For the text-containing cell, return its midpoint in [x, y] coordinate format. 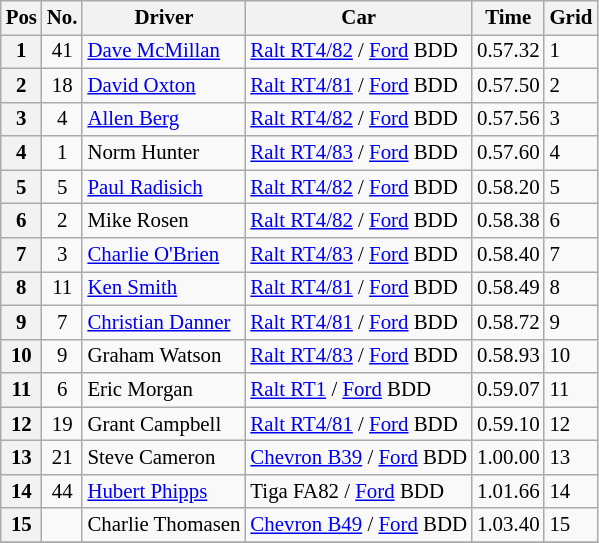
Grant Campbell [164, 424]
0.57.56 [508, 119]
Car [358, 18]
1.01.66 [508, 491]
0.58.38 [508, 221]
Chevron B39 / Ford BDD [358, 458]
Norm Hunter [164, 153]
1.03.40 [508, 525]
21 [62, 458]
0.58.93 [508, 356]
Graham Watson [164, 356]
Grid [570, 18]
41 [62, 51]
No. [62, 18]
Steve Cameron [164, 458]
Ralt RT1 / Ford BDD [358, 390]
Dave McMillan [164, 51]
Hubert Phipps [164, 491]
0.58.72 [508, 322]
Charlie O'Brien [164, 255]
Charlie Thomasen [164, 525]
Tiga FA82 / Ford BDD [358, 491]
Chevron B49 / Ford BDD [358, 525]
19 [62, 424]
0.58.49 [508, 288]
Christian Danner [164, 322]
0.59.10 [508, 424]
Paul Radisich [164, 187]
0.59.07 [508, 390]
0.57.60 [508, 153]
0.58.40 [508, 255]
Time [508, 18]
0.57.32 [508, 51]
0.57.50 [508, 85]
0.58.20 [508, 187]
1.00.00 [508, 458]
Driver [164, 18]
David Oxton [164, 85]
18 [62, 85]
44 [62, 491]
Eric Morgan [164, 390]
Allen Berg [164, 119]
Ken Smith [164, 288]
Mike Rosen [164, 221]
Pos [22, 18]
